Locate the cell with the specified text and output its [x, y] center coordinate. 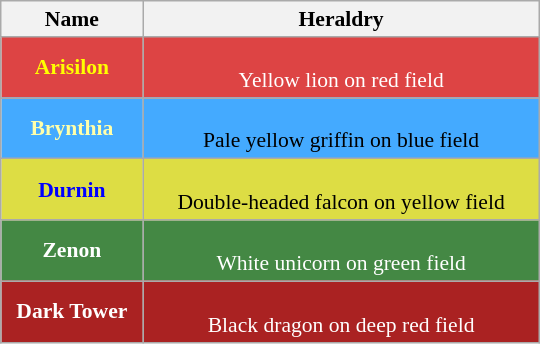
Zenon [72, 250]
Brynthia [72, 128]
Dark Tower [72, 312]
Arisilon [72, 68]
Pale yellow griffin on blue field [341, 128]
Double-headed falcon on yellow field [341, 190]
Heraldry [341, 19]
Name [72, 19]
White unicorn on green field [341, 250]
Durnin [72, 190]
Black dragon on deep red field [341, 312]
Yellow lion on red field [341, 68]
